Extract the [x, y] coordinate from the center of the cell holding the provided text.  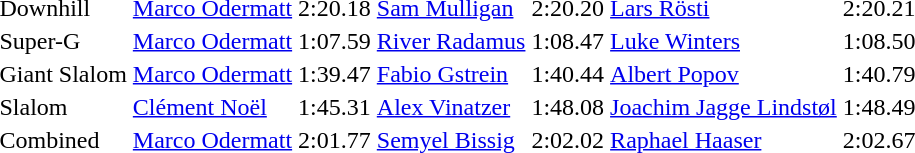
River Radamus [451, 41]
1:07.59 [335, 41]
1:40.44 [568, 74]
Albert Popov [724, 74]
Fabio Gstrein [451, 74]
1:45.31 [335, 107]
Alex Vinatzer [451, 107]
1:08.47 [568, 41]
1:48.08 [568, 107]
Joachim Jagge Lindstøl [724, 107]
Luke Winters [724, 41]
Clément Noël [212, 107]
1:39.47 [335, 74]
